For the text-containing cell, return its midpoint in [X, Y] coordinate format. 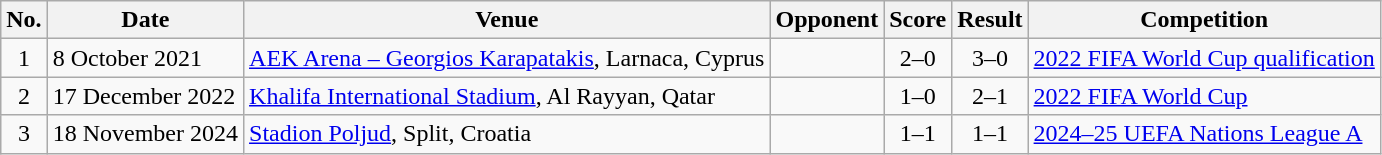
Stadion Poljud, Split, Croatia [507, 134]
2 [24, 96]
Score [918, 20]
2–1 [990, 96]
18 November 2024 [145, 134]
2022 FIFA World Cup qualification [1204, 58]
2022 FIFA World Cup [1204, 96]
AEK Arena – Georgios Karapatakis, Larnaca, Cyprus [507, 58]
2–0 [918, 58]
2024–25 UEFA Nations League A [1204, 134]
1–0 [918, 96]
Competition [1204, 20]
1 [24, 58]
Venue [507, 20]
Opponent [827, 20]
17 December 2022 [145, 96]
Khalifa International Stadium, Al Rayyan, Qatar [507, 96]
Result [990, 20]
8 October 2021 [145, 58]
3 [24, 134]
No. [24, 20]
Date [145, 20]
3–0 [990, 58]
